Return [X, Y] of the center of cell containing provided text 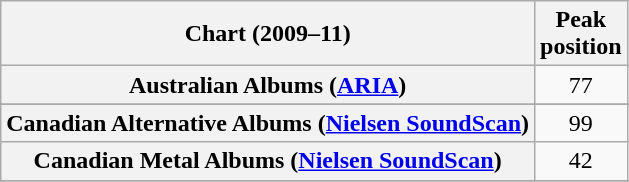
Canadian Metal Albums (Nielsen SoundScan) [268, 161]
77 [581, 85]
Peakposition [581, 34]
Australian Albums (ARIA) [268, 85]
Canadian Alternative Albums (Nielsen SoundScan) [268, 123]
Chart (2009–11) [268, 34]
99 [581, 123]
42 [581, 161]
